Detect which cell encompasses the target text, then output its [x, y] center coordinate. 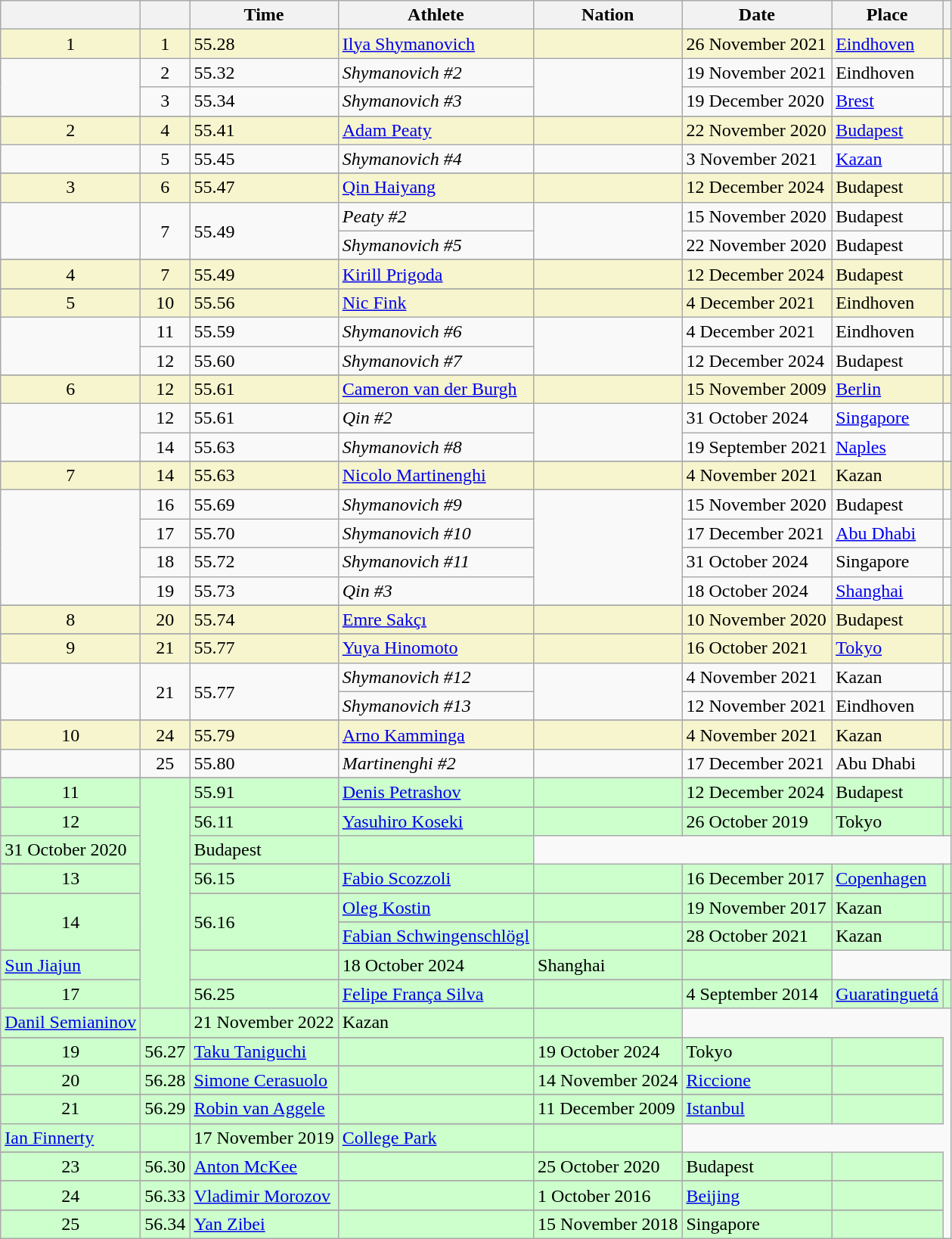
Shymanovich #7 [436, 361]
16 [165, 505]
Arno Kamminga [436, 734]
Yasuhiro Koseki [436, 821]
14 November 2024 [608, 1080]
26 October 2019 [757, 821]
4 September 2014 [757, 994]
55.41 [264, 130]
3 November 2021 [757, 159]
56.25 [264, 994]
Qin #2 [436, 418]
Qin #3 [436, 591]
Ian Finnerty [71, 1138]
56.28 [165, 1080]
Shymanovich #2 [436, 73]
55.72 [264, 562]
56.34 [165, 1224]
55.60 [264, 361]
19 November 2017 [757, 908]
25 October 2020 [608, 1166]
Nicolo Martinenghi [436, 476]
56.16 [264, 922]
Time [264, 15]
Anton McKee [264, 1166]
Fabian Schwingenschlögl [436, 936]
21 November 2022 [264, 1023]
Nic Fink [436, 303]
Emre Sakçı [436, 619]
College Park [436, 1138]
55.79 [264, 734]
19 September 2021 [757, 447]
Copenhagen [888, 879]
55.45 [264, 159]
10 November 2020 [757, 619]
56.29 [165, 1109]
Shymanovich #8 [436, 447]
Place [888, 15]
11 December 2009 [608, 1109]
Shymanovich #10 [436, 533]
19 December 2020 [757, 101]
Cameron van der Burgh [436, 390]
Ilya Shymanovich [436, 44]
55.28 [264, 44]
Qin Haiyang [436, 188]
Shymanovich #3 [436, 101]
Date [757, 15]
55.34 [264, 101]
18 [165, 562]
17 November 2019 [264, 1138]
13 [71, 879]
55.32 [264, 73]
Yan Zibei [264, 1224]
Brest [888, 101]
Denis Petrashov [436, 792]
Adam Peaty [436, 130]
Felipe França Silva [436, 994]
Taku Taniguchi [264, 1051]
Shymanovich #5 [436, 245]
56.30 [165, 1166]
55.69 [264, 505]
Vladimir Morozov [264, 1195]
31 October 2020 [71, 850]
Kirill Prigoda [436, 274]
55.70 [264, 533]
55.80 [264, 763]
Shymanovich #4 [436, 159]
16 December 2017 [757, 879]
Guaratinguetá [888, 994]
23 [71, 1166]
9 [71, 648]
15 November 2009 [757, 390]
Shymanovich #9 [436, 505]
Simone Cerasuolo [264, 1080]
Peaty #2 [436, 216]
Shymanovich #12 [436, 677]
15 November 2018 [608, 1224]
28 October 2021 [757, 936]
Berlin [888, 390]
55.56 [264, 303]
Athlete [436, 15]
16 October 2021 [757, 648]
Shymanovich #6 [436, 331]
56.15 [264, 879]
1 October 2016 [608, 1195]
56.11 [264, 821]
55.91 [264, 792]
Sun Jiajun [71, 965]
19 October 2024 [608, 1051]
8 [71, 619]
56.33 [165, 1195]
Shymanovich #11 [436, 562]
Beijing [757, 1195]
Fabio Scozzoli [436, 879]
Martinenghi #2 [436, 763]
19 November 2021 [757, 73]
Robin van Aggele [264, 1109]
55.47 [264, 188]
55.73 [264, 591]
56.27 [165, 1051]
Shymanovich #13 [436, 706]
Riccione [757, 1080]
Oleg Kostin [436, 908]
Naples [888, 447]
Yuya Hinomoto [436, 648]
55.59 [264, 331]
12 November 2021 [757, 706]
26 November 2021 [757, 44]
55.74 [264, 619]
Nation [608, 15]
Danil Semianinov [71, 1023]
Istanbul [757, 1109]
